Return [x, y] of the center of cell containing provided text 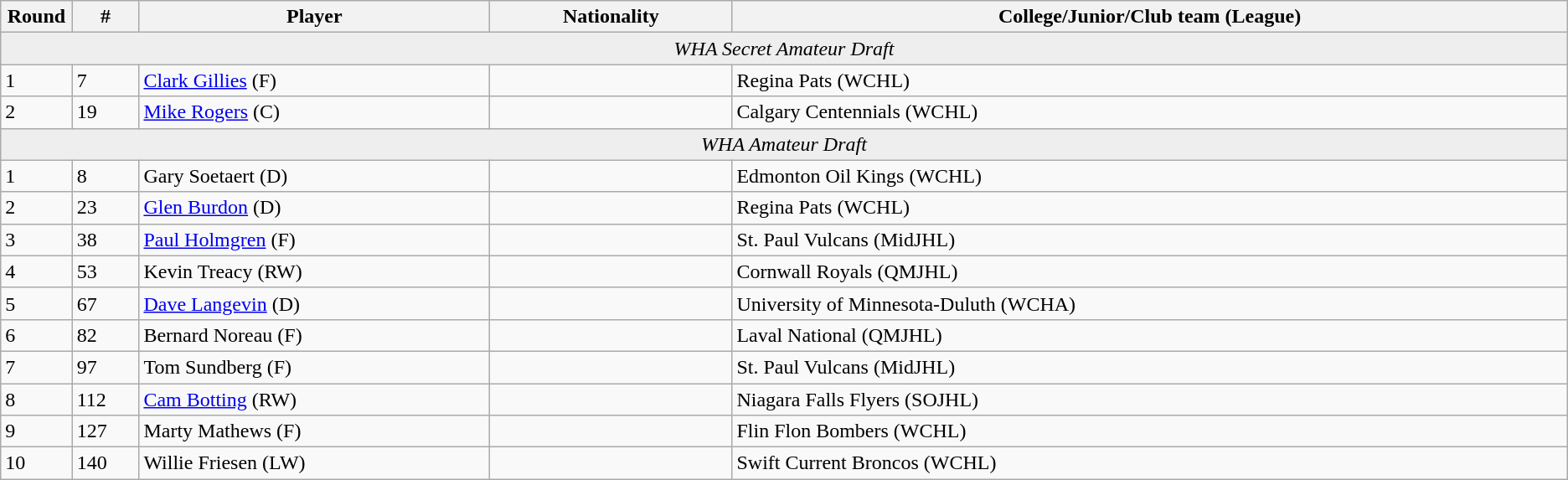
Dave Langevin (D) [315, 303]
Mike Rogers (C) [315, 112]
Tom Sundberg (F) [315, 367]
Cam Botting (RW) [315, 400]
23 [106, 208]
38 [106, 240]
Cornwall Royals (QMJHL) [1149, 271]
10 [37, 463]
97 [106, 367]
Paul Holmgren (F) [315, 240]
WHA Secret Amateur Draft [784, 49]
Nationality [611, 17]
Gary Soetaert (D) [315, 176]
Swift Current Broncos (WCHL) [1149, 463]
9 [37, 431]
Calgary Centennials (WCHL) [1149, 112]
Edmonton Oil Kings (WCHL) [1149, 176]
Kevin Treacy (RW) [315, 271]
Player [315, 17]
Marty Mathews (F) [315, 431]
University of Minnesota-Duluth (WCHA) [1149, 303]
3 [37, 240]
Bernard Noreau (F) [315, 335]
67 [106, 303]
# [106, 17]
6 [37, 335]
4 [37, 271]
19 [106, 112]
Clark Gillies (F) [315, 80]
Laval National (QMJHL) [1149, 335]
Niagara Falls Flyers (SOJHL) [1149, 400]
Round [37, 17]
Willie Friesen (LW) [315, 463]
82 [106, 335]
5 [37, 303]
Glen Burdon (D) [315, 208]
53 [106, 271]
112 [106, 400]
140 [106, 463]
127 [106, 431]
WHA Amateur Draft [784, 144]
Flin Flon Bombers (WCHL) [1149, 431]
College/Junior/Club team (League) [1149, 17]
